Return the [x, y] coordinate for the center point of the cell that contains the specified text.  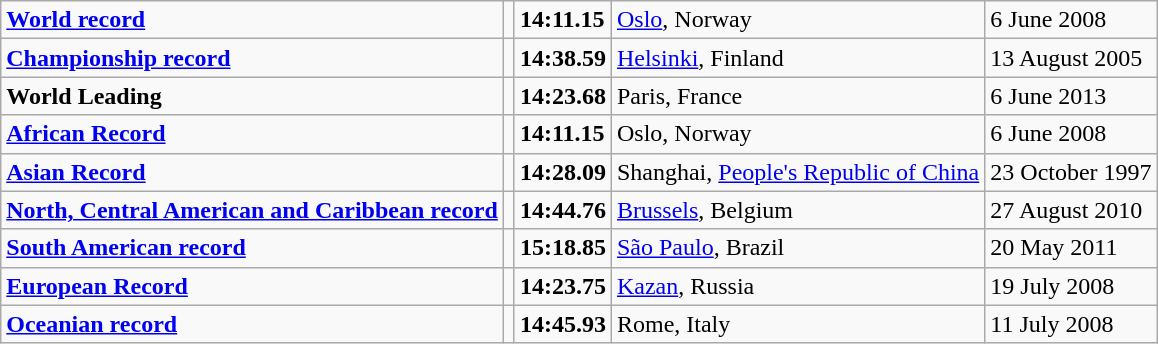
World Leading [252, 96]
African Record [252, 134]
São Paulo, Brazil [798, 248]
Rome, Italy [798, 324]
13 August 2005 [1071, 58]
23 October 1997 [1071, 172]
19 July 2008 [1071, 286]
North, Central American and Caribbean record [252, 210]
14:28.09 [562, 172]
Shanghai, People's Republic of China [798, 172]
Helsinki, Finland [798, 58]
14:38.59 [562, 58]
European Record [252, 286]
6 June 2013 [1071, 96]
11 July 2008 [1071, 324]
14:23.68 [562, 96]
Brussels, Belgium [798, 210]
Paris, France [798, 96]
14:23.75 [562, 286]
World record [252, 20]
15:18.85 [562, 248]
South American record [252, 248]
Kazan, Russia [798, 286]
14:44.76 [562, 210]
Oceanian record [252, 324]
27 August 2010 [1071, 210]
20 May 2011 [1071, 248]
Asian Record [252, 172]
Championship record [252, 58]
14:45.93 [562, 324]
